Provide the (x, y) coordinate of the cell's center where the given text is located.  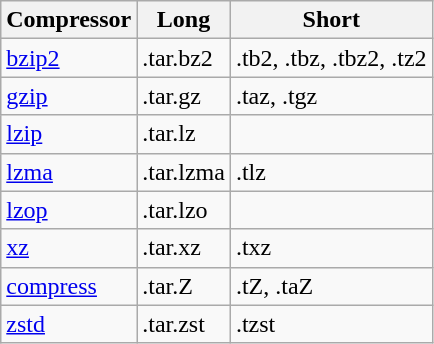
.txz (331, 248)
.taz, .tgz (331, 96)
lzip (69, 134)
gzip (69, 96)
.tZ, .taZ (331, 286)
.tar.Z (184, 286)
xz (69, 248)
.tar.gz (184, 96)
Long (184, 20)
.tar.xz (184, 248)
.tzst (331, 324)
lzma (69, 172)
Short (331, 20)
.tar.zst (184, 324)
.tar.lzo (184, 210)
.tlz (331, 172)
zstd (69, 324)
.tar.lzma (184, 172)
.tb2, .tbz, .tbz2, .tz2 (331, 58)
lzop (69, 210)
compress (69, 286)
.tar.bz2 (184, 58)
.tar.lz (184, 134)
Compressor (69, 20)
bzip2 (69, 58)
